Return the (x, y) coordinate for the center point of the cell that contains the specified text.  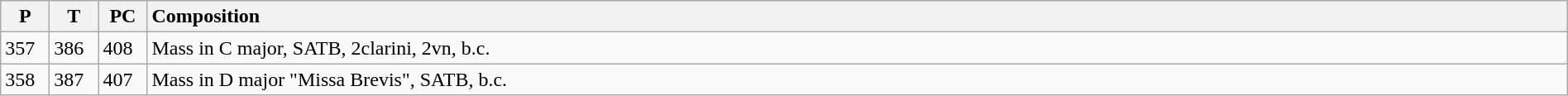
PC (122, 17)
408 (122, 48)
357 (25, 48)
Mass in C major, SATB, 2clarini, 2vn, b.c. (857, 48)
Composition (857, 17)
358 (25, 79)
387 (74, 79)
P (25, 17)
386 (74, 48)
407 (122, 79)
Mass in D major "Missa Brevis", SATB, b.c. (857, 79)
T (74, 17)
